From the cell containing the given text, extract its center point as (x, y) coordinate. 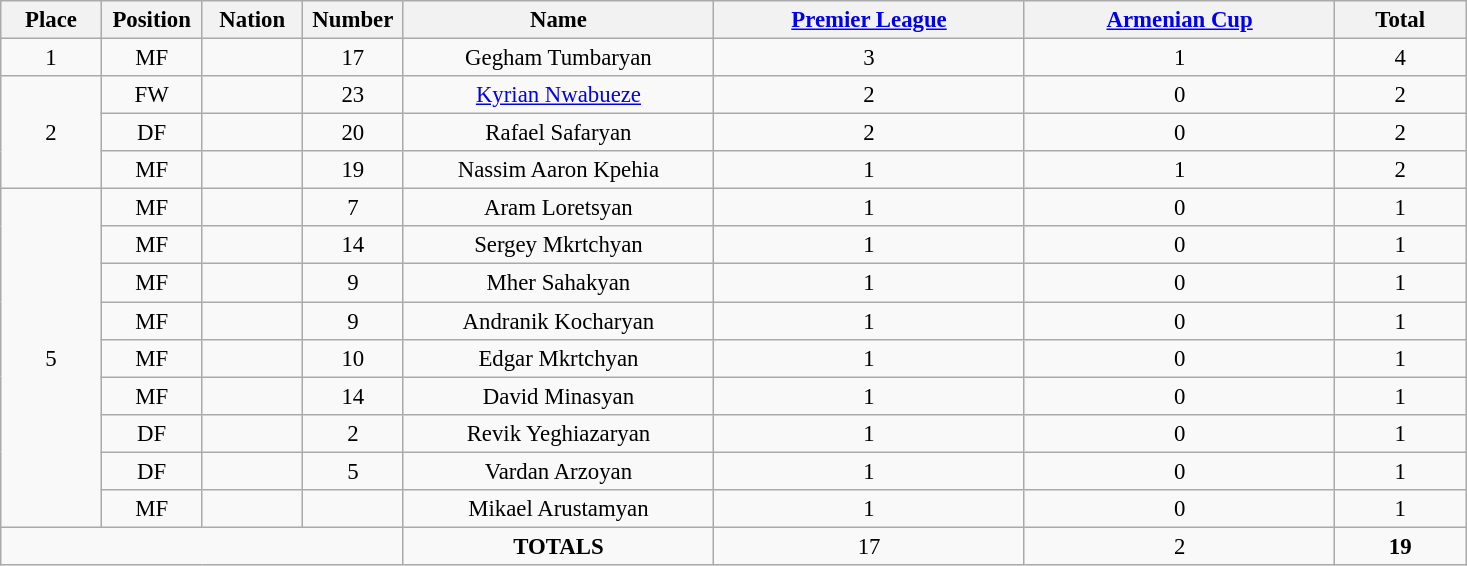
Andranik Kocharyan (558, 321)
7 (354, 208)
Aram Loretsyan (558, 208)
10 (354, 358)
Vardan Arzoyan (558, 471)
Kyrian Nwabueze (558, 95)
4 (1400, 58)
Edgar Mkrtchyan (558, 358)
Place (52, 20)
Name (558, 20)
Sergey Mkrtchyan (558, 245)
Nation (252, 20)
Nassim Aaron Kpehia (558, 170)
FW (152, 95)
David Minasyan (558, 396)
3 (870, 58)
23 (354, 95)
Revik Yeghiazaryan (558, 433)
Armenian Cup (1180, 20)
Number (354, 20)
Mher Sahakyan (558, 283)
Gegham Tumbaryan (558, 58)
Rafael Safaryan (558, 133)
20 (354, 133)
Total (1400, 20)
Premier League (870, 20)
Mikael Arustamyan (558, 509)
Position (152, 20)
TOTALS (558, 546)
